Find where the given text appears and provide that cell's center as [x, y] coordinate. 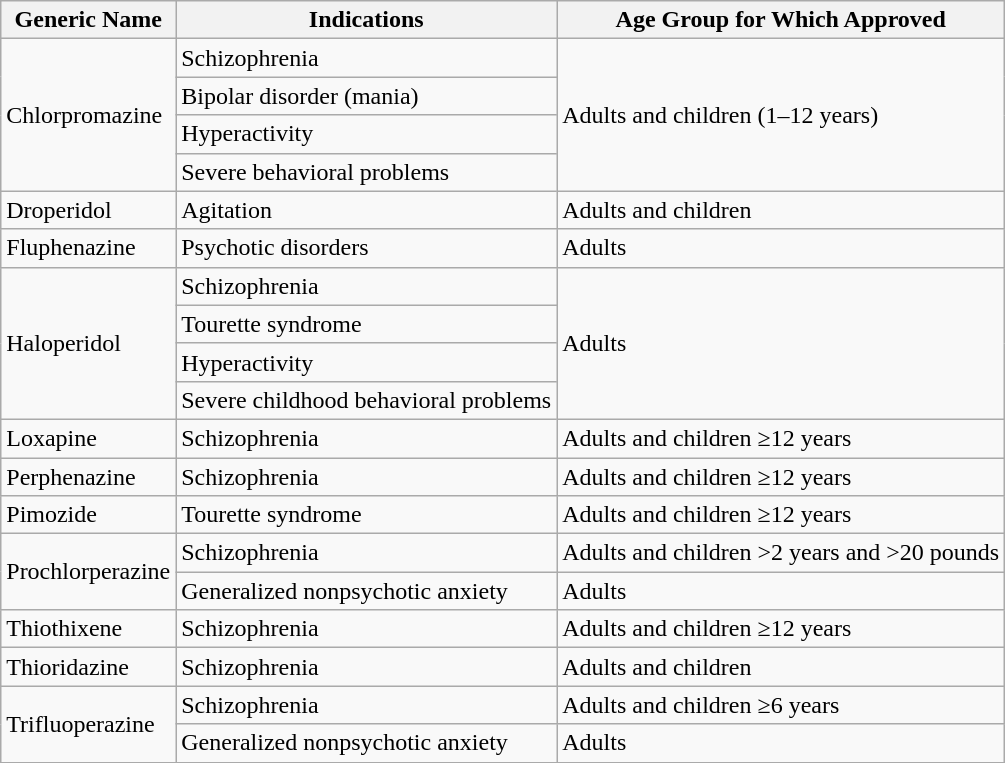
Age Group for Which Approved [781, 20]
Prochlorperazine [88, 572]
Generic Name [88, 20]
Fluphenazine [88, 248]
Indications [366, 20]
Thioridazine [88, 667]
Trifluoperazine [88, 724]
Pimozide [88, 515]
Psychotic disorders [366, 248]
Bipolar disorder (mania) [366, 96]
Adults and children ≥6 years [781, 705]
Chlorpromazine [88, 115]
Severe childhood behavioral problems [366, 400]
Droperidol [88, 210]
Adults and children (1–12 years) [781, 115]
Agitation [366, 210]
Haloperidol [88, 343]
Adults and children >2 years and >20 pounds [781, 553]
Loxapine [88, 438]
Thiothixene [88, 629]
Severe behavioral problems [366, 172]
Perphenazine [88, 477]
